Locate the cell with the specified text and output its (X, Y) center coordinate. 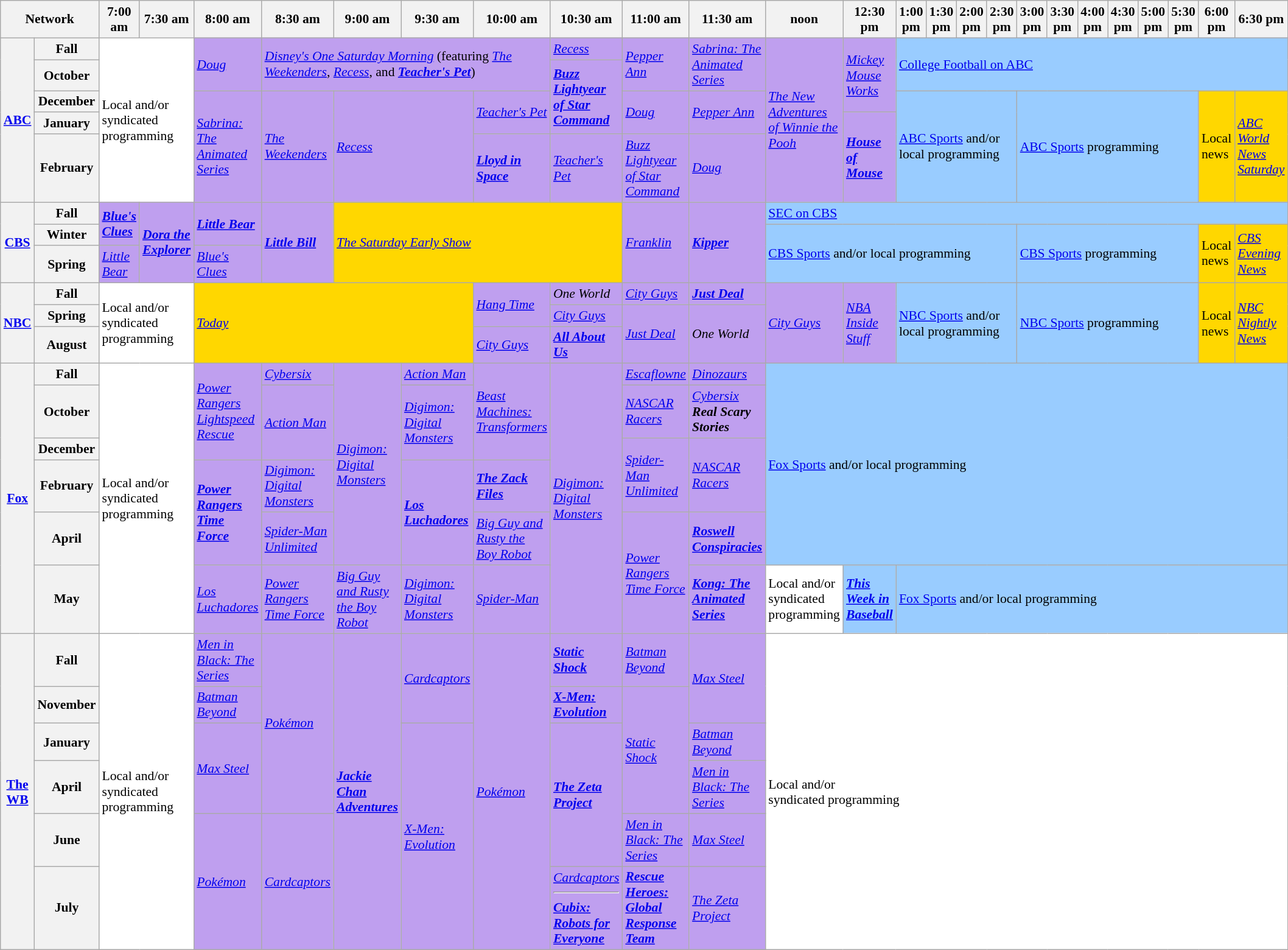
May (66, 599)
Dinozaurs (727, 375)
9:00 am (368, 19)
Mickey Mouse Works (869, 75)
3:00 pm (1032, 19)
7:30 am (167, 19)
Today (334, 323)
The New Adventures of Winnie the Pooh (804, 120)
ABC (18, 120)
10:00 am (511, 19)
8:30 am (298, 19)
The Saturday Early Show (478, 242)
SEC on CBS (1026, 213)
8:00 am (228, 19)
Dora the Explorer (167, 242)
Roswell Conspiracies (727, 540)
Hang Time (511, 304)
4:00 pm (1093, 19)
Kipper (727, 242)
NBC Sports and/or local programming (957, 323)
The WB (18, 792)
NBC Sports programming (1108, 323)
11:00 am (656, 19)
4:30 pm (1123, 19)
Cardcaptors Cubix: Robots for Everyone (586, 908)
12:30 pm (869, 19)
7:00 am (119, 19)
This Week in Baseball (869, 599)
CBS Sports programming (1108, 253)
6:00 pm (1216, 19)
Power Rangers Lightspeed Rescue (228, 412)
ABC Sports programming (1108, 146)
Jackie Chan Adventures (368, 792)
9:30 am (437, 19)
July (66, 908)
5:30 pm (1183, 19)
2:00 pm (971, 19)
6:30 pm (1261, 19)
Escaflowne (656, 375)
Cybersix (298, 375)
The Weekenders (298, 146)
Rescue Heroes: Global Response Team (656, 908)
August (66, 345)
3:30 pm (1062, 19)
Kong: The Animated Series (727, 599)
CBS Evening News (1261, 253)
ABC Sports and/or local programming (957, 146)
11:30 am (727, 19)
Spider-Man (511, 599)
All About Us (586, 345)
Winter (66, 235)
College Football on ABC (1092, 65)
CBS Sports and/or local programming (891, 253)
CBS (18, 242)
Fox (18, 498)
Network (50, 19)
The Zack Files (511, 486)
Franklin (656, 242)
1:00 pm (911, 19)
NBC (18, 323)
NBC Nightly News (1261, 323)
2:30 pm (1002, 19)
1:30 pm (942, 19)
Cybersix Real Scary Stories (727, 412)
House of Mouse (869, 158)
June (66, 840)
November (66, 705)
Disney's One Saturday Morning (featuring The Weekenders, Recess, and Teacher's Pet) (406, 65)
5:00 pm (1153, 19)
Lloyd in Space (511, 168)
Little Bill (298, 242)
noon (804, 19)
NBA Inside Stuff (869, 323)
ABC World News Saturday (1261, 146)
Beast Machines: Transformers (511, 412)
10:30 am (586, 19)
